Scan for the cell matching the given text and deliver its (x, y) coordinate at center. 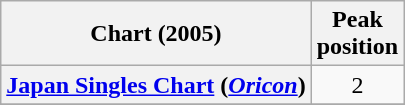
Chart (2005) (156, 34)
2 (357, 85)
Peakposition (357, 34)
Japan Singles Chart (Oricon) (156, 85)
